From the cell containing the given text, extract its center point as (X, Y) coordinate. 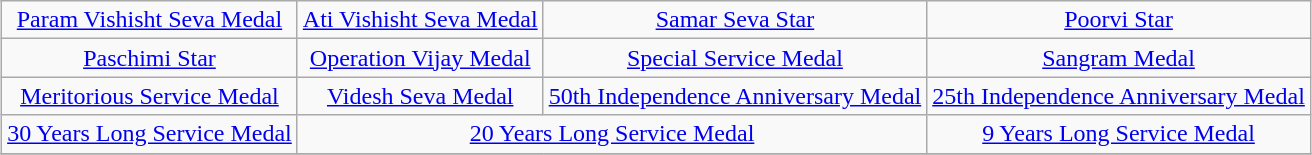
Poorvi Star (1119, 20)
Special Service Medal (735, 58)
30 Years Long Service Medal (150, 134)
Paschimi Star (150, 58)
9 Years Long Service Medal (1119, 134)
Ati Vishisht Seva Medal (420, 20)
Videsh Seva Medal (420, 96)
20 Years Long Service Medal (612, 134)
Sangram Medal (1119, 58)
Operation Vijay Medal (420, 58)
25th Independence Anniversary Medal (1119, 96)
50th Independence Anniversary Medal (735, 96)
Meritorious Service Medal (150, 96)
Param Vishisht Seva Medal (150, 20)
Samar Seva Star (735, 20)
